For the text-containing cell, return its midpoint in (x, y) coordinate format. 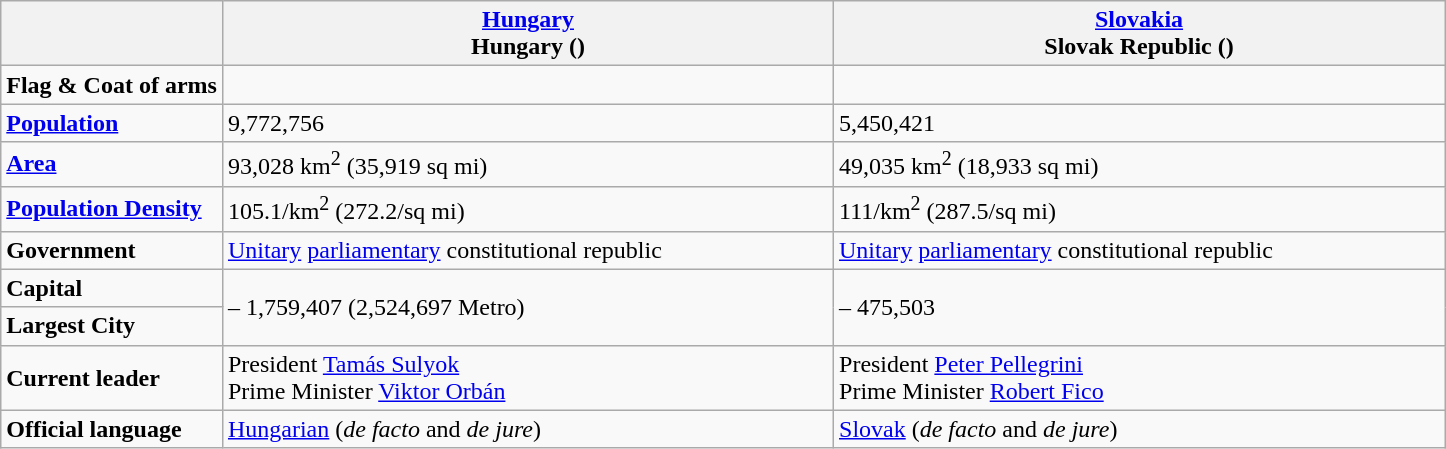
Population Density (112, 208)
105.1/km2 (272.2/sq mi) (528, 208)
HungaryHungary () (528, 34)
– 475,503 (1140, 307)
111/km2 (287.5/sq mi) (1140, 208)
Current leader (112, 378)
President Peter Pellegrini Prime Minister Robert Fico (1140, 378)
Largest City (112, 326)
Capital (112, 288)
9,772,756 (528, 123)
49,035 km2 (18,933 sq mi) (1140, 164)
Population (112, 123)
SlovakiaSlovak Republic () (1140, 34)
– 1,759,407 (2,524,697 Metro) (528, 307)
Slovak (de facto and de jure) (1140, 429)
Hungarian (de facto and de jure) (528, 429)
93,028 km2 (35,919 sq mi) (528, 164)
Official language (112, 429)
Flag & Coat of arms (112, 85)
5,450,421 (1140, 123)
Government (112, 250)
President Tamás Sulyok Prime Minister Viktor Orbán (528, 378)
Area (112, 164)
